Capture the cell that displays the provided text and extract its (X, Y) central coordinate. 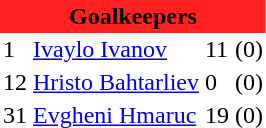
11 (217, 50)
12 (15, 82)
Ivaylo Ivanov (116, 50)
0 (217, 82)
1 (15, 50)
Hristo Bahtarliev (116, 82)
Goalkeepers (133, 16)
